Detect which cell encompasses the target text, then output its [X, Y] center coordinate. 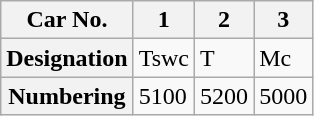
5100 [164, 96]
Designation [67, 58]
Tswc [164, 58]
Mc [284, 58]
2 [224, 20]
T [224, 58]
5200 [224, 96]
Numbering [67, 96]
3 [284, 20]
1 [164, 20]
5000 [284, 96]
Car No. [67, 20]
